Output the [x, y] coordinate of the center of the cell containing the given text.  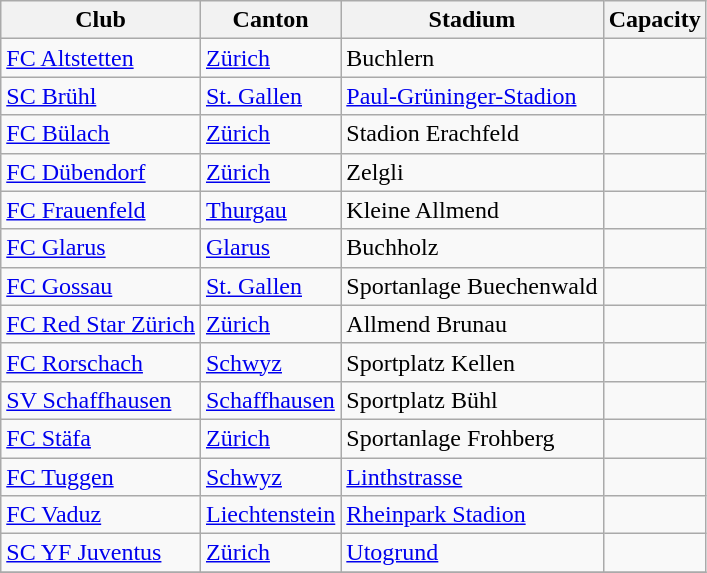
FC Vaduz [101, 515]
Rheinpark Stadion [472, 515]
Sportplatz Kellen [472, 362]
FC Altstetten [101, 58]
Club [101, 20]
Stadion Erachfeld [472, 134]
Buchholz [472, 248]
SC Brühl [101, 96]
Sportplatz Bühl [472, 400]
Zelgli [472, 172]
Paul-Grüninger-Stadion [472, 96]
Linthstrasse [472, 477]
Liechtenstein [270, 515]
SV Schaffhausen [101, 400]
Buchlern [472, 58]
FC Bülach [101, 134]
FC Gossau [101, 286]
Capacity [654, 20]
FC Red Star Zürich [101, 324]
FC Glarus [101, 248]
Canton [270, 20]
Sportanlage Frohberg [472, 438]
SC YF Juventus [101, 553]
Thurgau [270, 210]
FC Stäfa [101, 438]
FC Rorschach [101, 362]
FC Dübendorf [101, 172]
FC Frauenfeld [101, 210]
Utogrund [472, 553]
Stadium [472, 20]
Allmend Brunau [472, 324]
Schaffhausen [270, 400]
Sportanlage Buechenwald [472, 286]
FC Tuggen [101, 477]
Glarus [270, 248]
Kleine Allmend [472, 210]
